Locate the cell with the specified text and output its [X, Y] center coordinate. 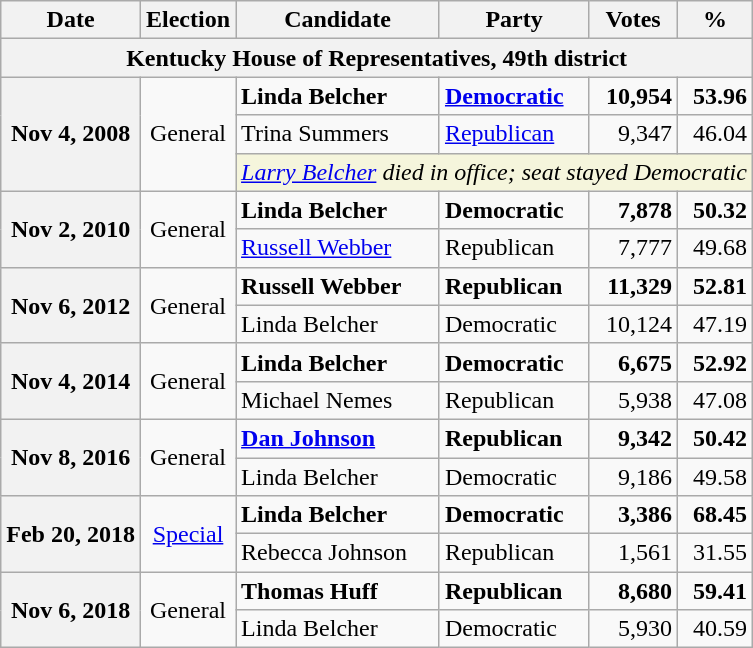
Nov 4, 2014 [71, 381]
Party [514, 20]
Larry Belcher died in office; seat stayed Democratic [494, 172]
Candidate [338, 20]
5,930 [634, 629]
31.55 [716, 553]
8,680 [634, 591]
Michael Nemes [338, 400]
46.04 [716, 134]
40.59 [716, 629]
10,124 [634, 324]
Trina Summers [338, 134]
9,186 [634, 477]
% [716, 20]
Nov 6, 2012 [71, 305]
Nov 2, 2010 [71, 229]
53.96 [716, 96]
11,329 [634, 286]
1,561 [634, 553]
Kentucky House of Representatives, 49th district [377, 58]
7,878 [634, 210]
Date [71, 20]
Election [188, 20]
Nov 6, 2018 [71, 610]
47.19 [716, 324]
59.41 [716, 591]
50.42 [716, 438]
10,954 [634, 96]
3,386 [634, 515]
68.45 [716, 515]
9,342 [634, 438]
6,675 [634, 362]
Nov 8, 2016 [71, 457]
7,777 [634, 248]
Feb 20, 2018 [71, 534]
Rebecca Johnson [338, 553]
Nov 4, 2008 [71, 134]
9,347 [634, 134]
50.32 [716, 210]
5,938 [634, 400]
52.92 [716, 362]
Votes [634, 20]
52.81 [716, 286]
49.68 [716, 248]
Special [188, 534]
47.08 [716, 400]
49.58 [716, 477]
Dan Johnson [338, 438]
Thomas Huff [338, 591]
